Output the (x, y) coordinate of the center of the cell containing the given text.  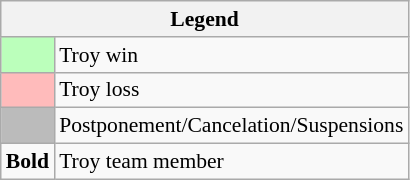
Troy team member (231, 162)
Legend (205, 19)
Troy loss (231, 90)
Troy win (231, 55)
Postponement/Cancelation/Suspensions (231, 126)
Bold (28, 162)
